Detect which cell encompasses the target text, then output its [x, y] center coordinate. 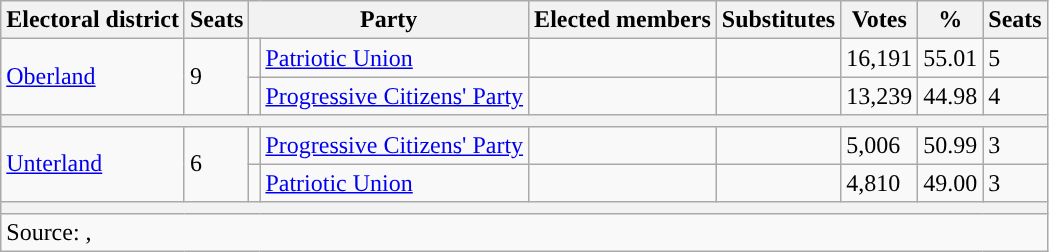
Votes [880, 20]
50.99 [950, 145]
Substitutes [778, 20]
13,239 [880, 96]
16,191 [880, 58]
Oberland [93, 77]
Party [389, 20]
4 [1015, 96]
Electoral district [93, 20]
9 [216, 77]
6 [216, 164]
5 [1015, 58]
% [950, 20]
4,810 [880, 183]
Unterland [93, 164]
5,006 [880, 145]
Source: , [524, 232]
Elected members [623, 20]
49.00 [950, 183]
55.01 [950, 58]
44.98 [950, 96]
